For the text-containing cell, return its midpoint in (x, y) coordinate format. 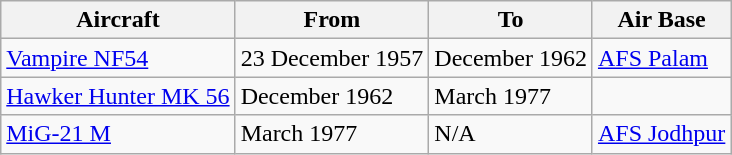
AFS Palam (661, 58)
MiG-21 M (118, 134)
AFS Jodhpur (661, 134)
Vampire NF54 (118, 58)
Air Base (661, 20)
Aircraft (118, 20)
Hawker Hunter MK 56 (118, 96)
N/A (511, 134)
From (332, 20)
23 December 1957 (332, 58)
To (511, 20)
